Scan for the cell matching the given text and deliver its (x, y) coordinate at center. 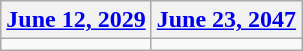
June 12, 2029 (76, 20)
June 23, 2047 (226, 20)
